Identify which cell holds the provided text, then report its [x, y] central coordinate. 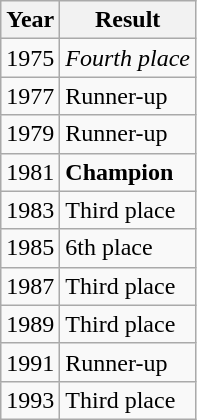
1991 [30, 362]
6th place [128, 248]
1983 [30, 210]
1975 [30, 58]
Result [128, 20]
1985 [30, 248]
1977 [30, 96]
Year [30, 20]
1993 [30, 400]
Fourth place [128, 58]
1981 [30, 172]
1979 [30, 134]
Champion [128, 172]
1987 [30, 286]
1989 [30, 324]
